Return the [x, y] coordinate for the center point of the cell that contains the specified text.  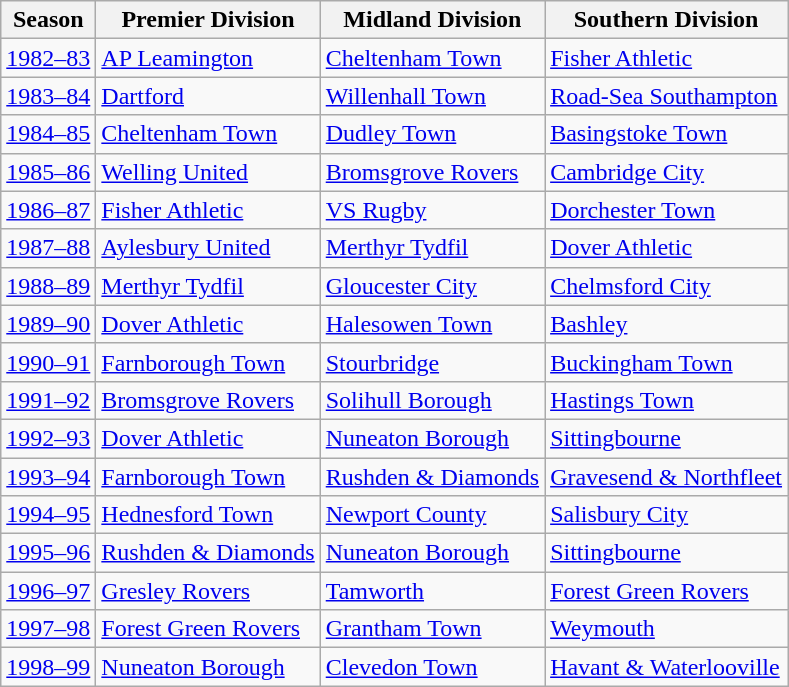
Grantham Town [432, 629]
Basingstoke Town [666, 134]
Dorchester Town [666, 210]
AP Leamington [208, 58]
1989–90 [48, 324]
VS Rugby [432, 210]
Dartford [208, 96]
Gloucester City [432, 286]
Havant & Waterlooville [666, 667]
Welling United [208, 172]
1998–99 [48, 667]
Tamworth [432, 591]
Weymouth [666, 629]
Hastings Town [666, 400]
Chelmsford City [666, 286]
Dudley Town [432, 134]
Premier Division [208, 20]
Salisbury City [666, 515]
Cambridge City [666, 172]
Aylesbury United [208, 248]
Halesowen Town [432, 324]
1982–83 [48, 58]
1994–95 [48, 515]
Road-Sea Southampton [666, 96]
Newport County [432, 515]
Hednesford Town [208, 515]
1987–88 [48, 248]
1991–92 [48, 400]
1993–94 [48, 477]
1985–86 [48, 172]
Willenhall Town [432, 96]
1986–87 [48, 210]
Clevedon Town [432, 667]
1997–98 [48, 629]
Midland Division [432, 20]
Gravesend & Northfleet [666, 477]
Season [48, 20]
1990–91 [48, 362]
1996–97 [48, 591]
1983–84 [48, 96]
Stourbridge [432, 362]
1984–85 [48, 134]
Bashley [666, 324]
Southern Division [666, 20]
Gresley Rovers [208, 591]
1992–93 [48, 438]
Buckingham Town [666, 362]
1995–96 [48, 553]
Solihull Borough [432, 400]
1988–89 [48, 286]
